Extract the (X, Y) coordinate from the center of the cell holding the provided text.  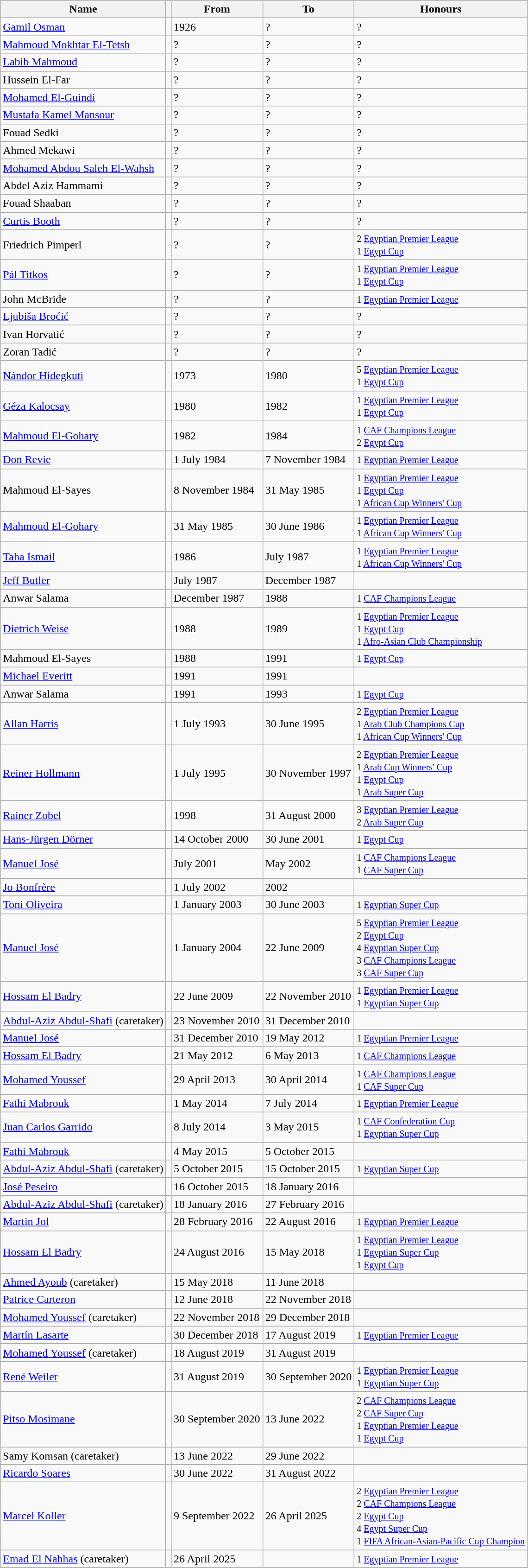
9 September 2022 (217, 1516)
Samy Komsan (caretaker) (83, 1456)
8 November 1984 (217, 490)
28 February 2016 (217, 1222)
2 Egyptian Premier League1 Arab Cup Winners' Cup1 Egypt Cup1 Arab Super Cup (441, 773)
30 June 2003 (308, 905)
2 Egyptian Premier League1 Egypt Cup (441, 245)
3 Egyptian Premier League2 Arab Super Cup (441, 816)
2 CAF Champions League 2 CAF Super Cup 1 Egyptian Premier League1 Egypt Cup (441, 1419)
1986 (217, 556)
Emad El Nahhas (caretaker) (83, 1559)
John McBride (83, 299)
Friedrich Pimperl (83, 245)
21 May 2012 (217, 1055)
23 November 2010 (217, 1020)
1 CAF Champions League 1 CAF Super Cup (441, 863)
30 June 2022 (217, 1473)
1926 (217, 27)
4 May 2015 (217, 1151)
7 November 1984 (308, 460)
Mustafa Kamel Mansour (83, 115)
7 July 2014 (308, 1104)
19 May 2012 (308, 1038)
Mahmoud Mokhtar El-Tetsh (83, 44)
1 July 1984 (217, 460)
Toni Oliveira (83, 905)
12 June 2018 (217, 1300)
Géza Kalocsay (83, 406)
1 May 2014 (217, 1104)
Don Revie (83, 460)
Jeff Butler (83, 580)
Hussein El-Far (83, 80)
18 August 2019 (217, 1352)
Dietrich Weise (83, 628)
Juan Carlos Garrido (83, 1127)
1973 (217, 375)
Taha Ismail (83, 556)
Fouad Sedki (83, 133)
30 June 1986 (308, 527)
1 CAF Confederation Cup1 Egyptian Super Cup (441, 1127)
Ivan Horvatić (83, 334)
17 August 2019 (308, 1335)
Martín Lasarte (83, 1335)
6 May 2013 (308, 1055)
José Peseiro (83, 1187)
30 June 2001 (308, 839)
1 Egyptian Premier League1 Egyptian Super Cup1 Egypt Cup (441, 1252)
30 November 1997 (308, 773)
1 CAF Champions League1 CAF Super Cup (441, 1079)
Honours (441, 9)
14 October 2000 (217, 839)
22 August 2016 (308, 1222)
5 Egyptian Premier League1 Egypt Cup (441, 375)
1 July 1995 (217, 773)
1 January 2003 (217, 905)
Ahmed Mekawi (83, 150)
31 August 2022 (308, 1473)
Nándor Hidegkuti (83, 375)
15 October 2015 (308, 1169)
29 April 2013 (217, 1079)
Pál Titkos (83, 275)
1 July 2002 (217, 887)
To (308, 9)
3 May 2015 (308, 1127)
Marcel Koller (83, 1516)
Hans-Jürgen Dörner (83, 839)
Zoran Tadić (83, 352)
May 2002 (308, 863)
Gamil Osman (83, 27)
Ljubiša Broćić (83, 317)
Allan Harris (83, 724)
1984 (308, 436)
Michael Everitt (83, 676)
24 August 2016 (217, 1252)
Mohamed El-Guindi (83, 97)
1 July 1993 (217, 724)
2 Egyptian Premier League2 CAF Champions League2 Egypt Cup4 Egypt Super Cup1 FIFA African-Asian-Pacific Cup Champion (441, 1516)
Mohamed Youssef (83, 1079)
30 December 2018 (217, 1335)
Mohamed Abdou Saleh El-Wahsh (83, 168)
July 2001 (217, 863)
30 April 2014 (308, 1079)
1998 (217, 816)
From (217, 9)
Ricardo Soares (83, 1473)
Rainer Zobel (83, 816)
8 July 2014 (217, 1127)
16 October 2015 (217, 1187)
Ahmed Ayoub (caretaker) (83, 1282)
Name (83, 9)
1 Egyptian Premier League1 Egypt Cup1 African Cup Winners' Cup (441, 490)
1 January 2004 (217, 947)
Patrice Carteron (83, 1300)
René Weiler (83, 1377)
Curtis Booth (83, 221)
Labib Mahmoud (83, 62)
1 CAF Champions League2 Egypt Cup (441, 436)
29 June 2022 (308, 1456)
1 Egyptian Premier League1 Egypt Cup1 Afro-Asian Club Championship (441, 628)
29 December 2018 (308, 1317)
1989 (308, 628)
27 February 2016 (308, 1204)
Pitso Mosimane (83, 1419)
Reiner Hollmann (83, 773)
5 Egyptian Premier League2 Egypt Cup4 Egyptian Super Cup3 CAF Champions League3 CAF Super Cup (441, 947)
2 Egyptian Premier League1 Arab Club Champions Cup1 African Cup Winners' Cup (441, 724)
11 June 2018 (308, 1282)
22 November 2010 (308, 997)
Martin Jol (83, 1222)
Abdel Aziz Hammami (83, 185)
Fouad Shaaban (83, 203)
Jo Bonfrère (83, 887)
2002 (308, 887)
30 June 1995 (308, 724)
1993 (308, 694)
31 August 2000 (308, 816)
